Find where the given text appears and provide that cell's center as (x, y) coordinate. 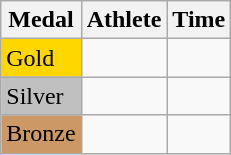
Athlete (124, 20)
Medal (41, 20)
Silver (41, 96)
Bronze (41, 134)
Time (199, 20)
Gold (41, 58)
